For the text-containing cell, return its midpoint in [x, y] coordinate format. 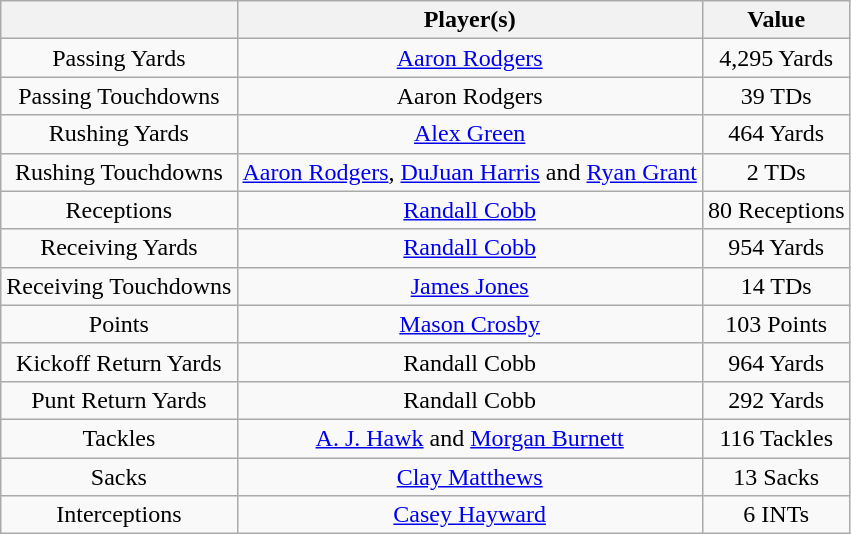
Sacks [119, 477]
Receiving Touchdowns [119, 286]
Interceptions [119, 515]
Kickoff Return Yards [119, 362]
464 Yards [776, 134]
4,295 Yards [776, 58]
Clay Matthews [470, 477]
Alex Green [470, 134]
80 Receptions [776, 210]
2 TDs [776, 172]
954 Yards [776, 248]
6 INTs [776, 515]
Tackles [119, 438]
13 Sacks [776, 477]
Rushing Touchdowns [119, 172]
Passing Yards [119, 58]
Mason Crosby [470, 324]
James Jones [470, 286]
Rushing Yards [119, 134]
116 Tackles [776, 438]
964 Yards [776, 362]
Receiving Yards [119, 248]
Passing Touchdowns [119, 96]
Receptions [119, 210]
Casey Hayward [470, 515]
292 Yards [776, 400]
Points [119, 324]
14 TDs [776, 286]
A. J. Hawk and Morgan Burnett [470, 438]
Player(s) [470, 20]
103 Points [776, 324]
39 TDs [776, 96]
Punt Return Yards [119, 400]
Aaron Rodgers, DuJuan Harris and Ryan Grant [470, 172]
Value [776, 20]
